For the text-containing cell, return its midpoint in [x, y] coordinate format. 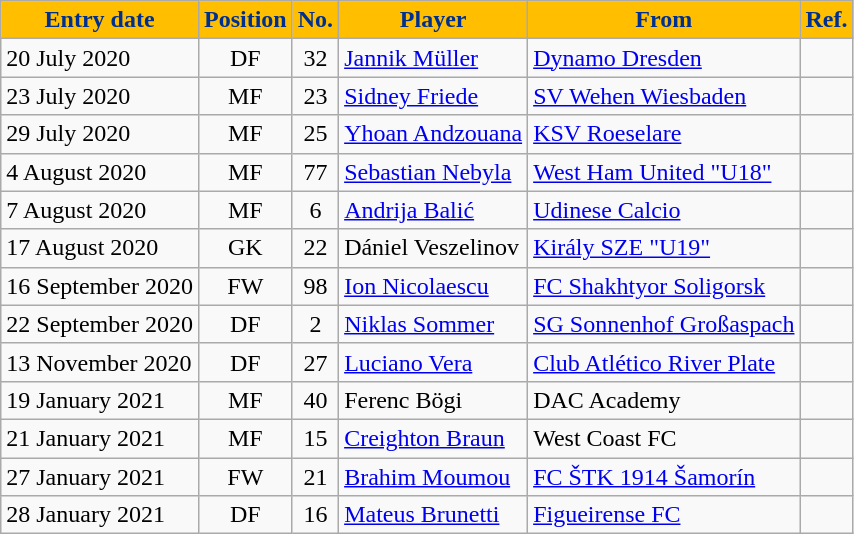
17 August 2020 [100, 248]
27 [315, 362]
16 September 2020 [100, 286]
FC ŠTK 1914 Šamorín [664, 477]
98 [315, 286]
Udinese Calcio [664, 210]
28 January 2021 [100, 515]
Mateus Brunetti [434, 515]
Entry date [100, 20]
Ion Nicolaescu [434, 286]
Andrija Balić [434, 210]
21 January 2021 [100, 438]
DAC Academy [664, 400]
GK [245, 248]
From [664, 20]
7 August 2020 [100, 210]
No. [315, 20]
Dániel Veszelinov [434, 248]
Creighton Braun [434, 438]
25 [315, 134]
77 [315, 172]
21 [315, 477]
27 January 2021 [100, 477]
23 [315, 96]
16 [315, 515]
40 [315, 400]
KSV Roeselare [664, 134]
Club Atlético River Plate [664, 362]
Ferenc Bögi [434, 400]
22 September 2020 [100, 324]
20 July 2020 [100, 58]
West Ham United "U18" [664, 172]
22 [315, 248]
Luciano Vera [434, 362]
Yhoan Andzouana [434, 134]
Jannik Müller [434, 58]
Sidney Friede [434, 96]
29 July 2020 [100, 134]
15 [315, 438]
Brahim Moumou [434, 477]
6 [315, 210]
Niklas Sommer [434, 324]
32 [315, 58]
Position [245, 20]
2 [315, 324]
West Coast FC [664, 438]
SV Wehen Wiesbaden [664, 96]
SG Sonnenhof Großaspach [664, 324]
Ref. [826, 20]
FC Shakhtyor Soligorsk [664, 286]
Király SZE "U19" [664, 248]
19 January 2021 [100, 400]
Player [434, 20]
Figueirense FC [664, 515]
13 November 2020 [100, 362]
23 July 2020 [100, 96]
Sebastian Nebyla [434, 172]
4 August 2020 [100, 172]
Dynamo Dresden [664, 58]
